Pinpoint the cell where the given text exists, returning its (x, y) midpoint coordinate. 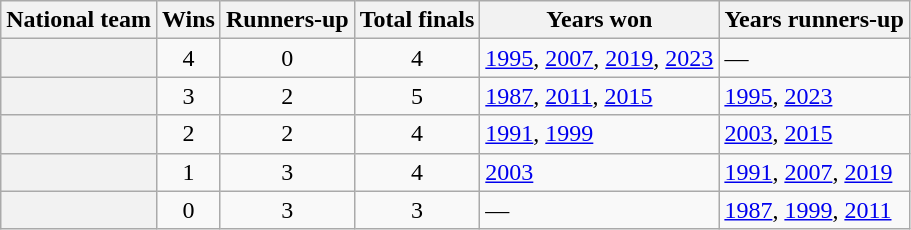
National team (79, 20)
1987, 2011, 2015 (600, 96)
1991, 2007, 2019 (814, 172)
Years runners-up (814, 20)
1987, 1999, 2011 (814, 210)
2003 (600, 172)
2003, 2015 (814, 134)
1991, 1999 (600, 134)
1995, 2023 (814, 96)
5 (417, 96)
Years won (600, 20)
Total finals (417, 20)
1995, 2007, 2019, 2023 (600, 58)
Runners-up (287, 20)
1 (188, 172)
Wins (188, 20)
